Pinpoint the cell where the given text exists, returning its [x, y] midpoint coordinate. 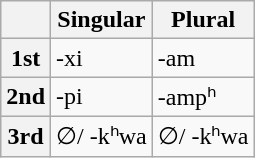
Plural [203, 20]
2nd [26, 97]
-am [203, 58]
-xi [102, 58]
Singular [102, 20]
-pi [102, 97]
1st [26, 58]
3rd [26, 136]
-ampʰ [203, 97]
